Scan for the cell matching the given text and deliver its [X, Y] coordinate at center. 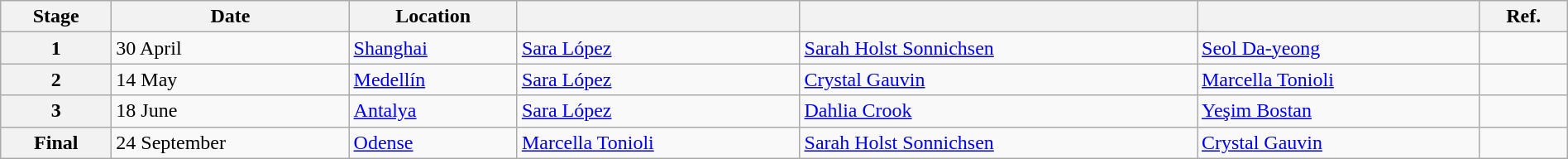
1 [56, 48]
3 [56, 111]
Seol Da-yeong [1339, 48]
30 April [230, 48]
2 [56, 79]
Medellín [433, 79]
Yeşim Bostan [1339, 111]
Final [56, 142]
Antalya [433, 111]
Location [433, 17]
Dahlia Crook [998, 111]
Shanghai [433, 48]
18 June [230, 111]
14 May [230, 79]
24 September [230, 142]
Odense [433, 142]
Stage [56, 17]
Date [230, 17]
Ref. [1523, 17]
